Identify which cell holds the provided text, then report its (x, y) central coordinate. 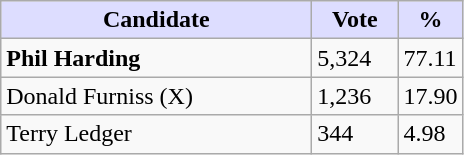
344 (355, 134)
Terry Ledger (156, 134)
4.98 (430, 134)
Vote (355, 20)
77.11 (430, 58)
% (430, 20)
17.90 (430, 96)
5,324 (355, 58)
Candidate (156, 20)
Phil Harding (156, 58)
Donald Furniss (X) (156, 96)
1,236 (355, 96)
